Return the (X, Y) coordinate for the center point of the cell that contains the specified text.  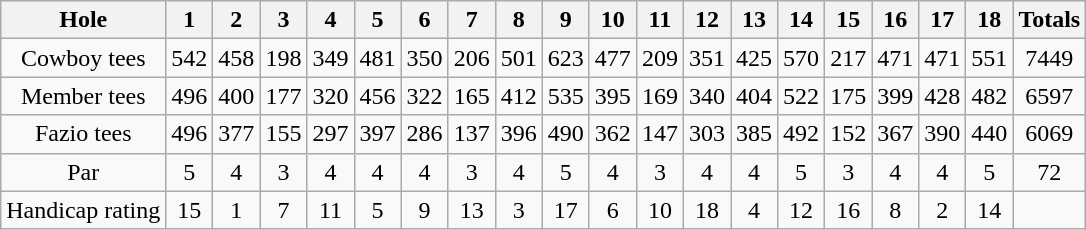
303 (706, 134)
385 (754, 134)
456 (378, 96)
349 (330, 58)
542 (190, 58)
206 (472, 58)
425 (754, 58)
481 (378, 58)
623 (566, 58)
377 (236, 134)
152 (848, 134)
Member tees (84, 96)
428 (942, 96)
297 (330, 134)
397 (378, 134)
492 (802, 134)
286 (424, 134)
400 (236, 96)
Fazio tees (84, 134)
440 (990, 134)
350 (424, 58)
490 (566, 134)
209 (660, 58)
522 (802, 96)
362 (612, 134)
7449 (1050, 58)
412 (518, 96)
169 (660, 96)
390 (942, 134)
551 (990, 58)
175 (848, 96)
396 (518, 134)
482 (990, 96)
501 (518, 58)
535 (566, 96)
404 (754, 96)
165 (472, 96)
6597 (1050, 96)
322 (424, 96)
Handicap rating (84, 210)
351 (706, 58)
395 (612, 96)
137 (472, 134)
177 (284, 96)
147 (660, 134)
458 (236, 58)
217 (848, 58)
320 (330, 96)
Totals (1050, 20)
Hole (84, 20)
477 (612, 58)
72 (1050, 172)
399 (896, 96)
Par (84, 172)
6069 (1050, 134)
340 (706, 96)
198 (284, 58)
155 (284, 134)
367 (896, 134)
570 (802, 58)
Cowboy tees (84, 58)
